Extract the (x, y) coordinate from the center of the cell holding the provided text.  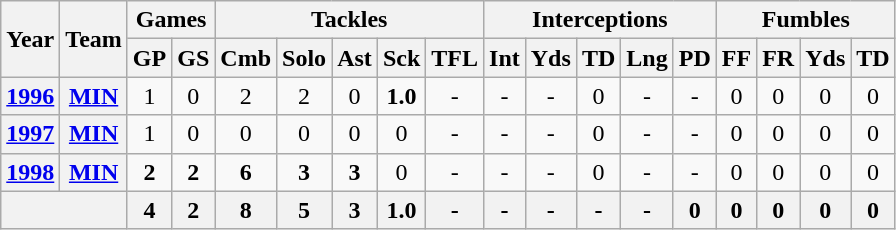
Team (94, 39)
6 (246, 172)
Interceptions (600, 20)
1996 (30, 96)
Sck (401, 58)
Solo (304, 58)
4 (149, 210)
Games (170, 20)
Fumbles (806, 20)
GS (194, 58)
5 (304, 210)
FF (736, 58)
Int (505, 58)
Year (30, 39)
8 (246, 210)
Lng (647, 58)
TFL (455, 58)
1998 (30, 172)
PD (694, 58)
GP (149, 58)
1997 (30, 134)
Cmb (246, 58)
Tackles (350, 20)
Ast (355, 58)
FR (778, 58)
